For the text-containing cell, return its midpoint in (x, y) coordinate format. 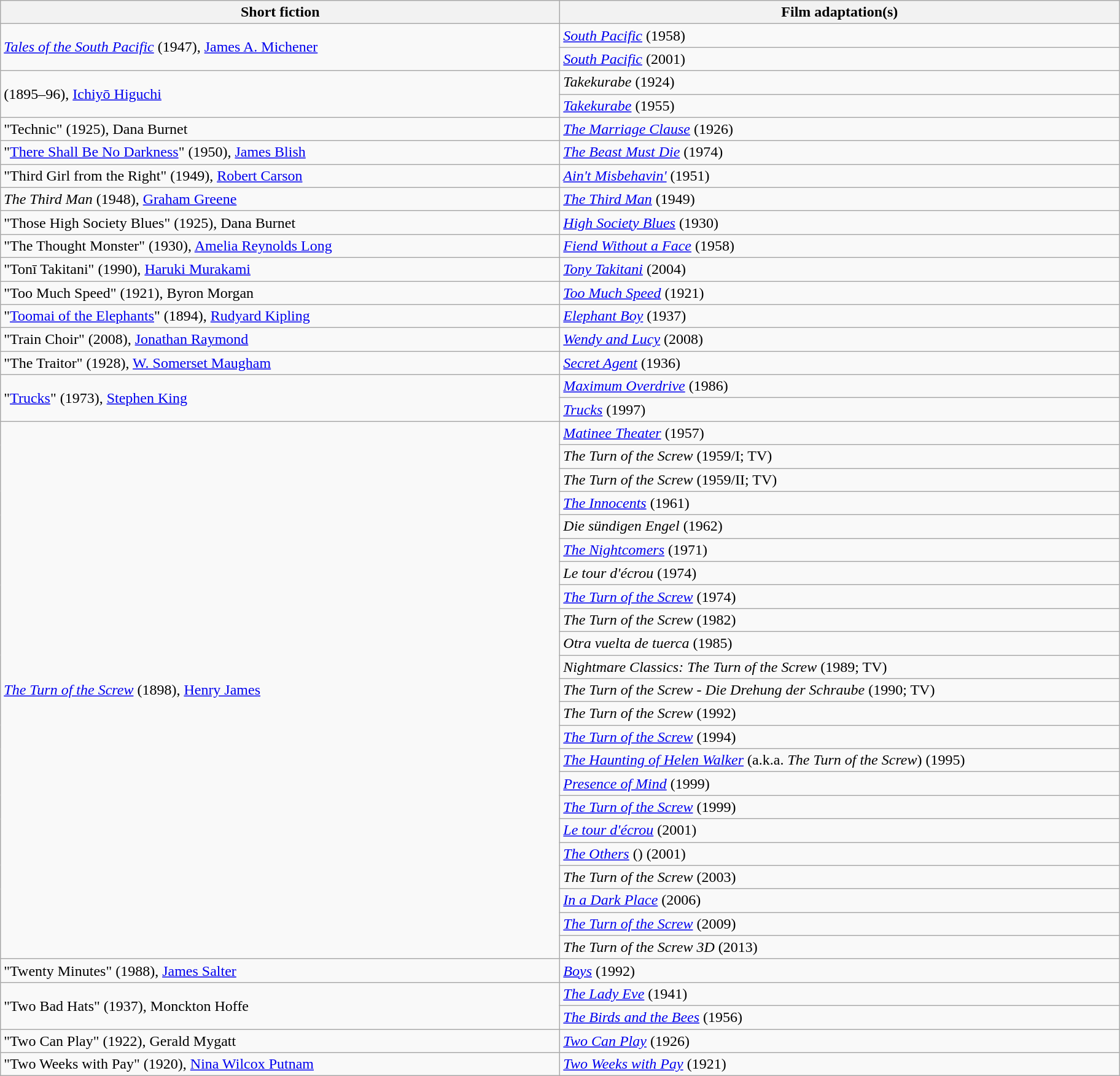
The Haunting of Helen Walker (a.k.a. The Turn of the Screw) (1995) (840, 760)
Ain't Misbehavin' (1951) (840, 176)
"Third Girl from the Right" (1949), Robert Carson (280, 176)
Two Can Play (1926) (840, 1041)
"The Thought Monster" (1930), Amelia Reynolds Long (280, 246)
The Birds and the Bees (1956) (840, 1017)
"Train Choir" (2008), Jonathan Raymond (280, 340)
"Toomai of the Elephants" (1894), Rudyard Kipling (280, 316)
The Turn of the Screw (1999) (840, 807)
"Technic" (1925), Dana Burnet (280, 129)
Otra vuelta de tuerca (1985) (840, 643)
The Third Man (1948), Graham Greene (280, 199)
Takekurabe (1955) (840, 106)
"Tonī Takitani" (1990), Haruki Murakami (280, 269)
The Turn of the Screw (1959/I; TV) (840, 456)
Le tour d'écrou (2001) (840, 830)
Maximum Overdrive (1986) (840, 386)
The Turn of the Screw (1994) (840, 737)
The Turn of the Screw (1898), Henry James (280, 690)
Tales of the South Pacific (1947), James A. Michener (280, 47)
The Turn of the Screw (2009) (840, 924)
The Lady Eve (1941) (840, 994)
The Turn of the Screw (1992) (840, 714)
Two Weeks with Pay (1921) (840, 1064)
"Twenty Minutes" (1988), James Salter (280, 970)
Takekurabe (1924) (840, 82)
Le tour d'écrou (1974) (840, 573)
Elephant Boy (1937) (840, 316)
The Turn of the Screw (1959/II; TV) (840, 480)
Fiend Without a Face (1958) (840, 246)
In a Dark Place (2006) (840, 900)
Film adaptation(s) (840, 12)
Short fiction (280, 12)
The Beast Must Die (1974) (840, 152)
"Those High Society Blues" (1925), Dana Burnet (280, 222)
Trucks (1997) (840, 410)
The Others () (2001) (840, 854)
Die sündigen Engel (1962) (840, 526)
The Third Man (1949) (840, 199)
Secret Agent (1936) (840, 363)
The Turn of the Screw (1974) (840, 596)
Matinee Theater (1957) (840, 433)
The Turn of the Screw (2003) (840, 877)
The Turn of the Screw - Die Drehung der Schraube (1990; TV) (840, 690)
Presence of Mind (1999) (840, 784)
Wendy and Lucy (2008) (840, 340)
"Two Can Play" (1922), Gerald Mygatt (280, 1041)
The Nightcomers (1971) (840, 550)
High Society Blues (1930) (840, 222)
The Turn of the Screw (1982) (840, 620)
Boys (1992) (840, 970)
South Pacific (2001) (840, 59)
"Two Bad Hats" (1937), Monckton Hoffe (280, 1005)
Too Much Speed (1921) (840, 293)
Tony Takitani (2004) (840, 269)
"The Traitor" (1928), W. Somerset Maugham (280, 363)
"Too Much Speed" (1921), Byron Morgan (280, 293)
The Turn of the Screw 3D (2013) (840, 947)
"There Shall Be No Darkness" (1950), James Blish (280, 152)
(1895–96), Ichiyō Higuchi (280, 94)
South Pacific (1958) (840, 36)
The Marriage Clause (1926) (840, 129)
The Innocents (1961) (840, 503)
"Two Weeks with Pay" (1920), Nina Wilcox Putnam (280, 1064)
Nightmare Classics: The Turn of the Screw (1989; TV) (840, 666)
"Trucks" (1973), Stephen King (280, 398)
